Return the (X, Y) coordinate for the center point of the cell that contains the specified text.  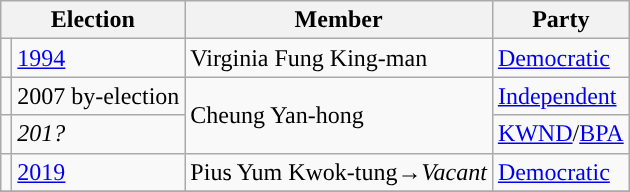
Pius Yum Kwok-tung→Vacant (339, 172)
1994 (98, 58)
2019 (98, 172)
Party (560, 20)
201? (98, 134)
2007 by-election (98, 96)
Cheung Yan-hong (339, 115)
Election (93, 20)
Virginia Fung King-man (339, 58)
Independent (560, 96)
Member (339, 20)
KWND/BPA (560, 134)
